Locate the cell with the specified text and output its [X, Y] center coordinate. 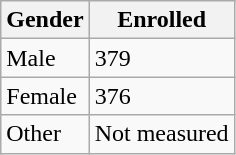
Enrolled [162, 20]
376 [162, 96]
Gender [45, 20]
Not measured [162, 134]
Male [45, 58]
379 [162, 58]
Female [45, 96]
Other [45, 134]
